From the cell containing the given text, extract its center point as [x, y] coordinate. 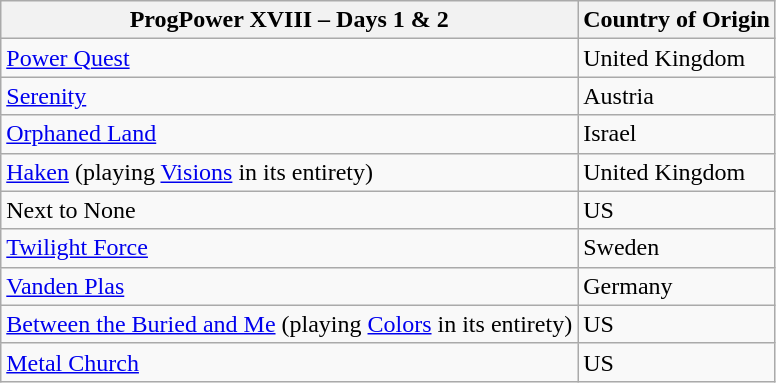
ProgPower XVIII – Days 1 & 2 [290, 20]
Sweden [677, 248]
Serenity [290, 96]
Germany [677, 286]
Israel [677, 134]
Country of Origin [677, 20]
Vanden Plas [290, 286]
Austria [677, 96]
Haken (playing Visions in its entirety) [290, 172]
Between the Buried and Me (playing Colors in its entirety) [290, 324]
Orphaned Land [290, 134]
Power Quest [290, 58]
Twilight Force [290, 248]
Metal Church [290, 362]
Next to None [290, 210]
